Determine the [x, y] coordinate at the center of the cell enclosing the given text.  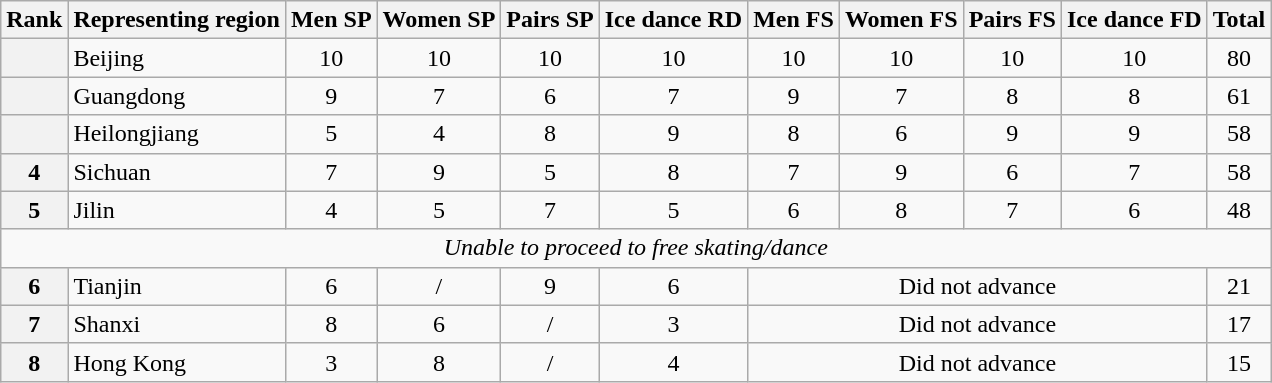
Ice dance RD [673, 20]
Ice dance FD [1134, 20]
Men SP [331, 20]
Shanxi [177, 324]
Total [1239, 20]
Representing region [177, 20]
Women FS [901, 20]
Pairs SP [550, 20]
Beijing [177, 58]
Unable to proceed to free skating/dance [636, 248]
Rank [34, 20]
Guangdong [177, 96]
Pairs FS [1012, 20]
15 [1239, 362]
Men FS [794, 20]
48 [1239, 210]
Women SP [439, 20]
17 [1239, 324]
Sichuan [177, 172]
Hong Kong [177, 362]
Jilin [177, 210]
80 [1239, 58]
61 [1239, 96]
21 [1239, 286]
Heilongjiang [177, 134]
Tianjin [177, 286]
